Capture the cell that displays the provided text and extract its [x, y] central coordinate. 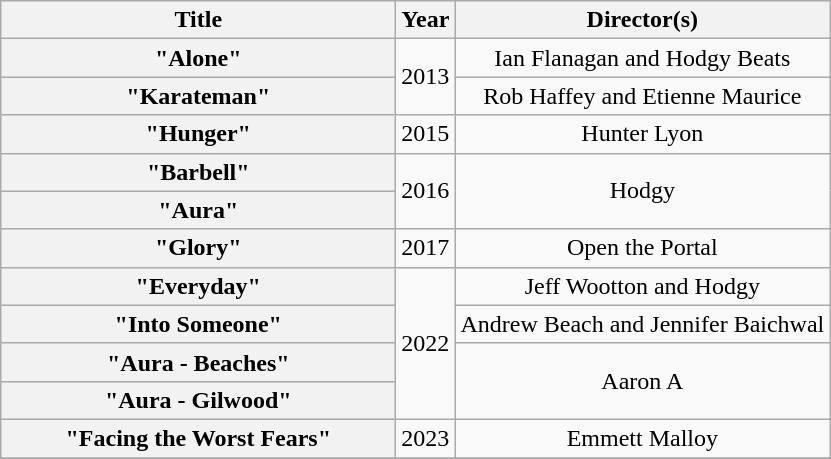
Hunter Lyon [642, 134]
"Facing the Worst Fears" [198, 438]
Aaron A [642, 381]
"Everyday" [198, 286]
Jeff Wootton and Hodgy [642, 286]
2016 [426, 191]
Director(s) [642, 20]
2013 [426, 77]
"Hunger" [198, 134]
2015 [426, 134]
"Glory" [198, 248]
Andrew Beach and Jennifer Baichwal [642, 324]
Emmett Malloy [642, 438]
"Aura - Gilwood" [198, 400]
"Karateman" [198, 96]
"Aura" [198, 210]
2023 [426, 438]
"Alone" [198, 58]
"Aura - Beaches" [198, 362]
2017 [426, 248]
2022 [426, 343]
Open the Portal [642, 248]
"Barbell" [198, 172]
Title [198, 20]
Ian Flanagan and Hodgy Beats [642, 58]
Rob Haffey and Etienne Maurice [642, 96]
"Into Someone" [198, 324]
Hodgy [642, 191]
Year [426, 20]
